Detect which cell encompasses the target text, then output its [x, y] center coordinate. 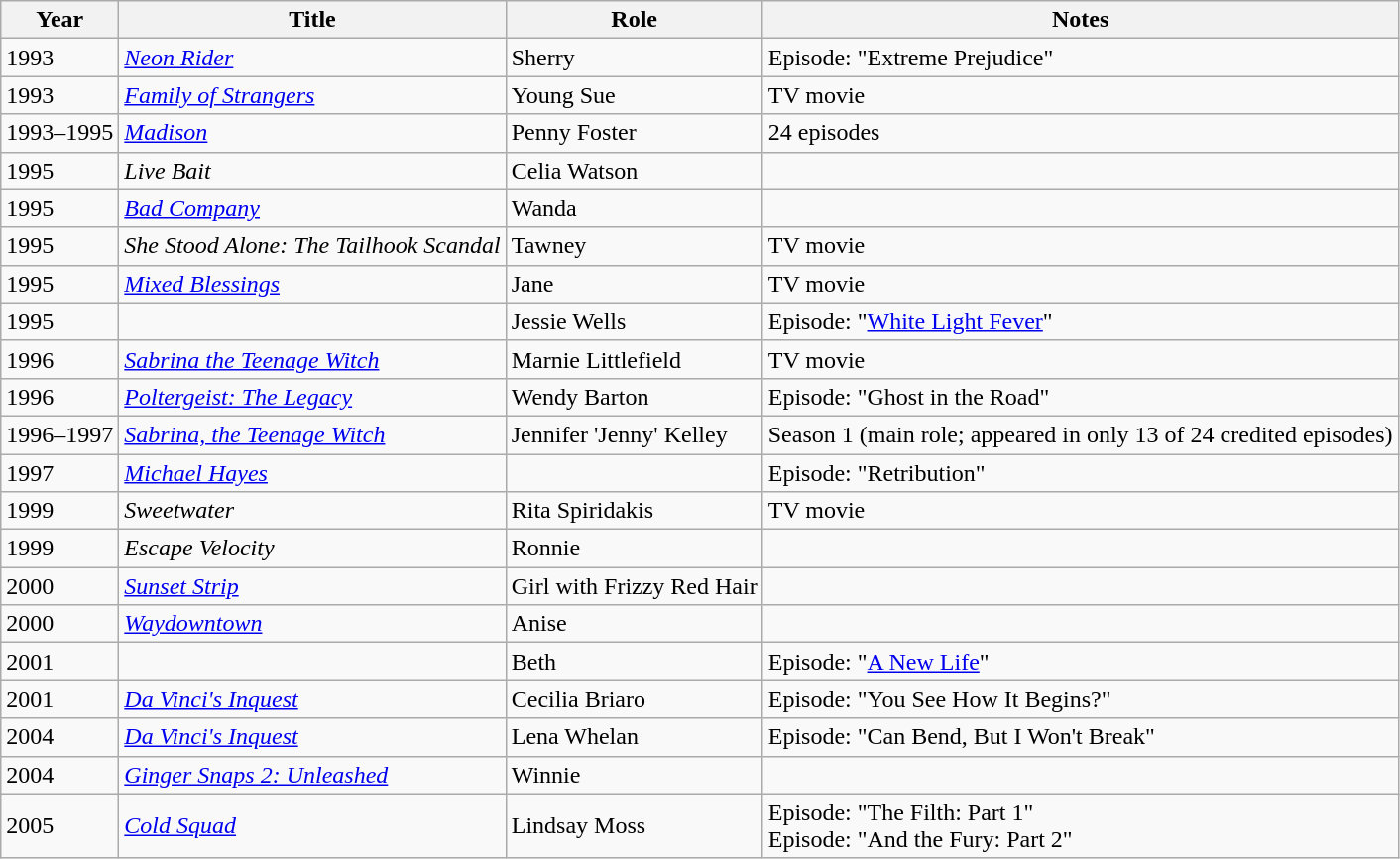
Poltergeist: The Legacy [312, 397]
Neon Rider [312, 58]
Episode: "The Filth: Part 1"Episode: "And the Fury: Part 2" [1081, 825]
Young Sue [635, 95]
Mixed Blessings [312, 284]
Episode: "Can Bend, But I Won't Break" [1081, 737]
Celia Watson [635, 171]
Lindsay Moss [635, 825]
Year [59, 20]
Sherry [635, 58]
Cold Squad [312, 825]
Marnie Littlefield [635, 359]
Michael Hayes [312, 473]
Anise [635, 624]
Live Bait [312, 171]
1993–1995 [59, 133]
2005 [59, 825]
Beth [635, 662]
Wanda [635, 208]
Jane [635, 284]
24 episodes [1081, 133]
Season 1 (main role; appeared in only 13 of 24 credited episodes) [1081, 434]
Escape Velocity [312, 549]
Rita Spiridakis [635, 511]
Episode: "Ghost in the Road" [1081, 397]
Sunset Strip [312, 586]
Girl with Frizzy Red Hair [635, 586]
Jennifer 'Jenny' Kelley [635, 434]
Sabrina, the Teenage Witch [312, 434]
Notes [1081, 20]
She Stood Alone: The Tailhook Scandal [312, 246]
Winnie [635, 775]
1996–1997 [59, 434]
Wendy Barton [635, 397]
Lena Whelan [635, 737]
Ronnie [635, 549]
Episode: "Extreme Prejudice" [1081, 58]
Ginger Snaps 2: Unleashed [312, 775]
Jessie Wells [635, 321]
1997 [59, 473]
Sabrina the Teenage Witch [312, 359]
Waydowntown [312, 624]
Penny Foster [635, 133]
Bad Company [312, 208]
Role [635, 20]
Title [312, 20]
Episode: "White Light Fever" [1081, 321]
Cecilia Briaro [635, 699]
Sweetwater [312, 511]
Episode: "Retribution" [1081, 473]
Episode: "You See How It Begins?" [1081, 699]
Family of Strangers [312, 95]
Madison [312, 133]
Episode: "A New Life" [1081, 662]
Tawney [635, 246]
